Capture the cell that displays the provided text and extract its [X, Y] central coordinate. 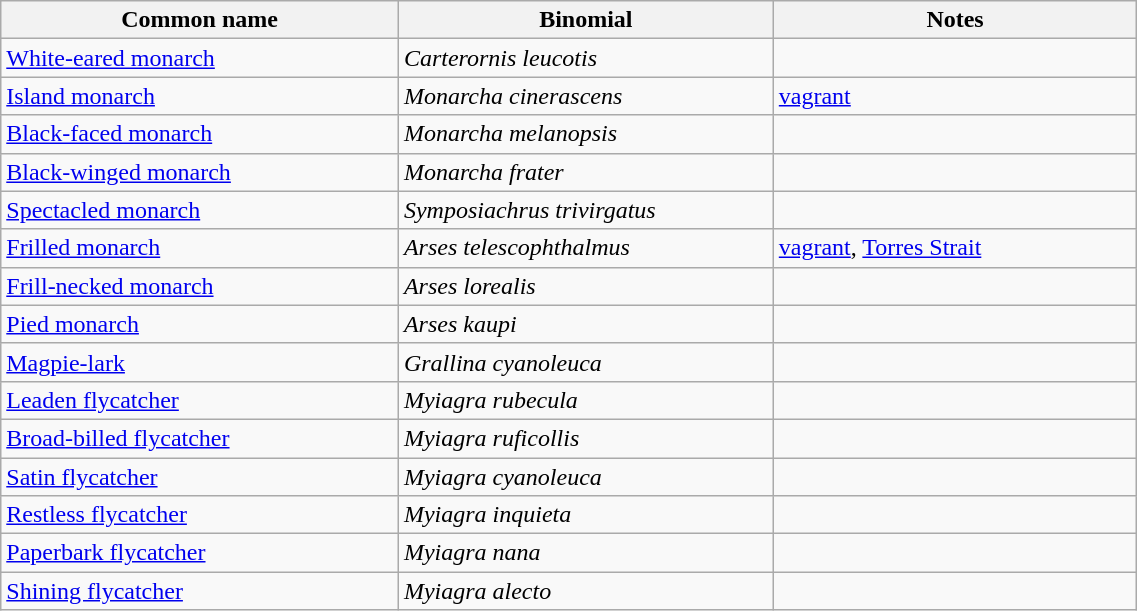
Paperbark flycatcher [200, 553]
Pied monarch [200, 324]
Restless flycatcher [200, 515]
Island monarch [200, 96]
Myiagra alecto [586, 591]
vagrant [955, 96]
Myiagra ruficollis [586, 438]
Black-faced monarch [200, 134]
vagrant, Torres Strait [955, 248]
Shining flycatcher [200, 591]
Leaden flycatcher [200, 400]
Arses lorealis [586, 286]
Binomial [586, 20]
Common name [200, 20]
White-eared monarch [200, 58]
Frilled monarch [200, 248]
Arses kaupi [586, 324]
Symposiachrus trivirgatus [586, 210]
Monarcha frater [586, 172]
Myiagra rubecula [586, 400]
Magpie-lark [200, 362]
Myiagra cyanoleuca [586, 477]
Monarcha melanopsis [586, 134]
Monarcha cinerascens [586, 96]
Carterornis leucotis [586, 58]
Frill-necked monarch [200, 286]
Myiagra nana [586, 553]
Notes [955, 20]
Black-winged monarch [200, 172]
Satin flycatcher [200, 477]
Grallina cyanoleuca [586, 362]
Myiagra inquieta [586, 515]
Spectacled monarch [200, 210]
Broad-billed flycatcher [200, 438]
Arses telescophthalmus [586, 248]
